Search for the cell housing the specified text and yield its [X, Y] center coordinate. 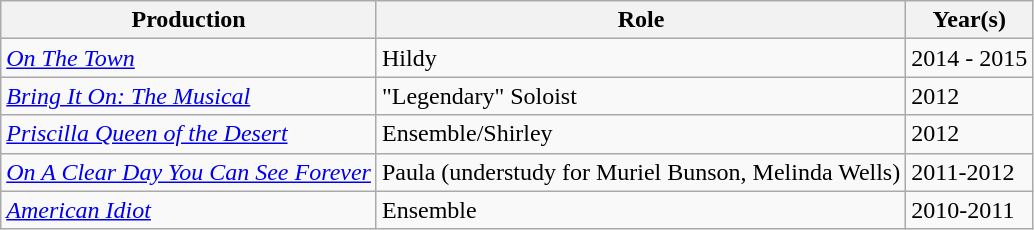
Role [640, 20]
Priscilla Queen of the Desert [189, 134]
Bring It On: The Musical [189, 96]
2011-2012 [970, 172]
Paula (understudy for Muriel Bunson, Melinda Wells) [640, 172]
2014 - 2015 [970, 58]
On The Town [189, 58]
2010-2011 [970, 210]
"Legendary" Soloist [640, 96]
American Idiot [189, 210]
Year(s) [970, 20]
Ensemble/Shirley [640, 134]
On A Clear Day You Can See Forever [189, 172]
Ensemble [640, 210]
Hildy [640, 58]
Production [189, 20]
